Return [x, y] of the center of cell containing provided text 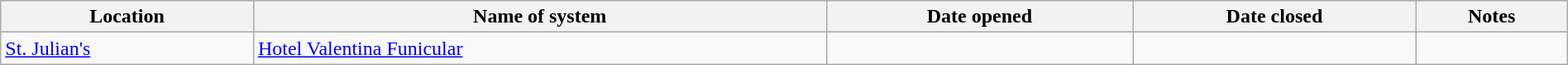
Date opened [979, 17]
Name of system [539, 17]
St. Julian's [127, 48]
Hotel Valentina Funicular [539, 48]
Date closed [1274, 17]
Notes [1492, 17]
Location [127, 17]
